Locate the cell with the specified text and output its (x, y) center coordinate. 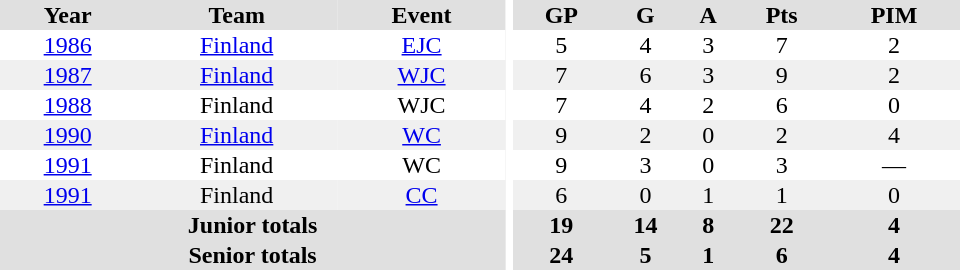
Team (236, 15)
A (708, 15)
— (894, 165)
CC (422, 195)
GP (561, 15)
G (646, 15)
22 (782, 225)
Pts (782, 15)
14 (646, 225)
PIM (894, 15)
EJC (422, 45)
Event (422, 15)
8 (708, 225)
Senior totals (252, 255)
1986 (68, 45)
Year (68, 15)
19 (561, 225)
Junior totals (252, 225)
1990 (68, 135)
1988 (68, 105)
1987 (68, 75)
24 (561, 255)
